Pinpoint the cell where the given text exists, returning its [X, Y] midpoint coordinate. 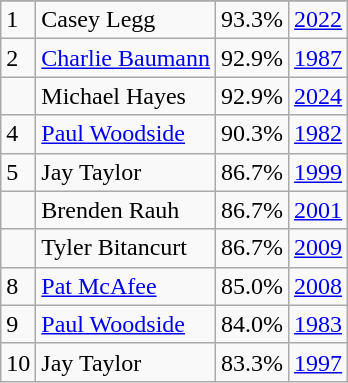
Casey Legg [126, 20]
2001 [318, 210]
1999 [318, 172]
1 [18, 20]
Charlie Baumann [126, 58]
2008 [318, 286]
2 [18, 58]
4 [18, 134]
5 [18, 172]
1983 [318, 324]
1982 [318, 134]
84.0% [252, 324]
Pat McAfee [126, 286]
Brenden Rauh [126, 210]
2024 [318, 96]
2009 [318, 248]
93.3% [252, 20]
2022 [318, 20]
1987 [318, 58]
83.3% [252, 362]
Michael Hayes [126, 96]
85.0% [252, 286]
1997 [318, 362]
Tyler Bitancurt [126, 248]
8 [18, 286]
90.3% [252, 134]
9 [18, 324]
10 [18, 362]
